Identify which cell holds the provided text, then report its (X, Y) central coordinate. 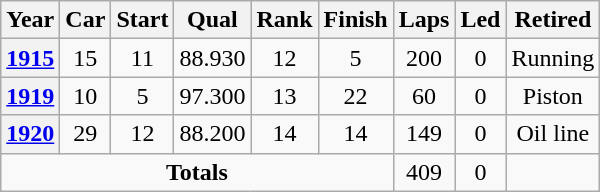
Rank (284, 20)
Oil line (553, 134)
22 (356, 96)
Piston (553, 96)
Laps (424, 20)
Led (480, 20)
Car (86, 20)
10 (86, 96)
13 (284, 96)
29 (86, 134)
Totals (197, 172)
1915 (30, 58)
97.300 (212, 96)
Retired (553, 20)
Start (142, 20)
1920 (30, 134)
Year (30, 20)
88.200 (212, 134)
11 (142, 58)
409 (424, 172)
Finish (356, 20)
15 (86, 58)
Running (553, 58)
1919 (30, 96)
60 (424, 96)
200 (424, 58)
Qual (212, 20)
149 (424, 134)
88.930 (212, 58)
